For the text-containing cell, return its midpoint in (x, y) coordinate format. 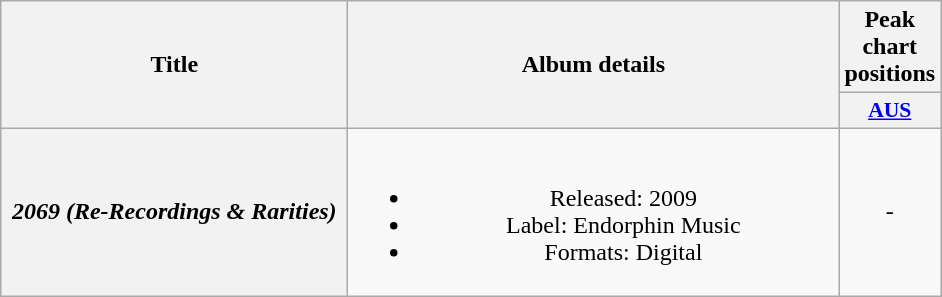
Title (174, 65)
- (890, 212)
AUS (890, 111)
Peak chart positions (890, 47)
2069 (Re-Recordings & Rarities) (174, 212)
Released: 2009Label: Endorphin MusicFormats: Digital (594, 212)
Album details (594, 65)
